Capture the cell that displays the provided text and extract its (x, y) central coordinate. 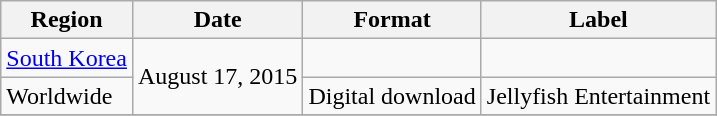
Date (217, 20)
Format (392, 20)
Label (598, 20)
Digital download (392, 96)
Region (67, 20)
Worldwide (67, 96)
Jellyfish Entertainment (598, 96)
South Korea (67, 58)
August 17, 2015 (217, 77)
